Detect which cell encompasses the target text, then output its (x, y) center coordinate. 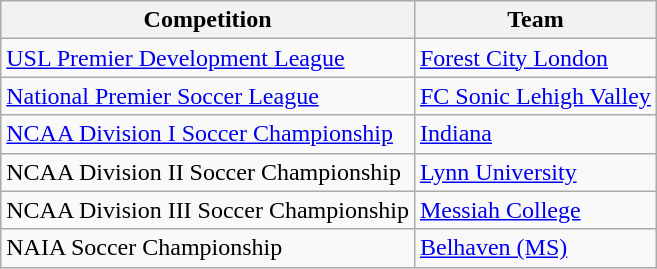
NCAA Division III Soccer Championship (208, 210)
National Premier Soccer League (208, 96)
NAIA Soccer Championship (208, 248)
Competition (208, 20)
Indiana (535, 134)
Belhaven (MS) (535, 248)
USL Premier Development League (208, 58)
Forest City London (535, 58)
FC Sonic Lehigh Valley (535, 96)
Messiah College (535, 210)
Lynn University (535, 172)
NCAA Division I Soccer Championship (208, 134)
Team (535, 20)
NCAA Division II Soccer Championship (208, 172)
